Capture the cell that displays the provided text and extract its [X, Y] central coordinate. 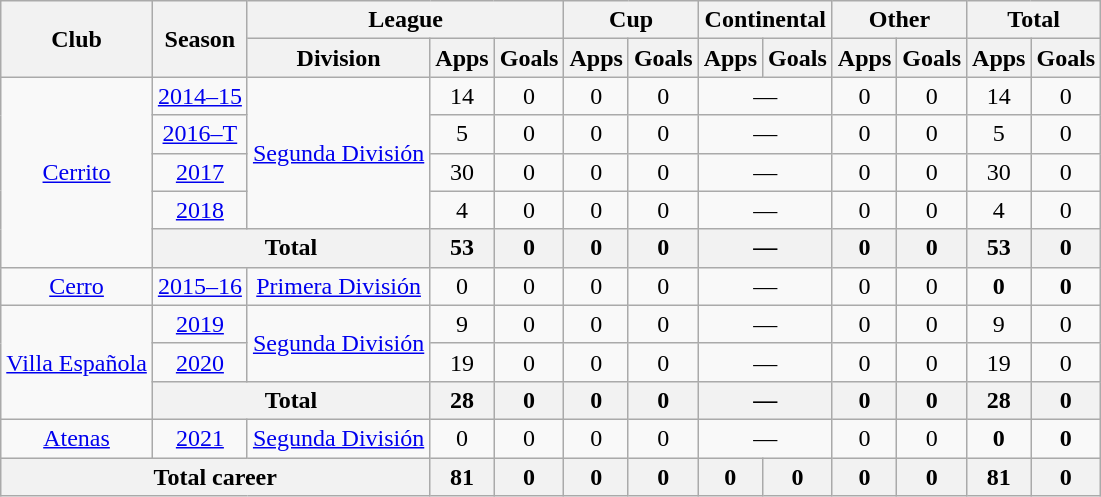
2017 [200, 172]
League [406, 20]
Total career [216, 477]
Continental [765, 20]
Villa Española [77, 362]
2015–16 [200, 286]
Cup [631, 20]
2020 [200, 362]
Primera División [338, 286]
2018 [200, 210]
Other [899, 20]
2019 [200, 324]
Club [77, 39]
Cerro [77, 286]
Division [338, 58]
Atenas [77, 438]
Season [200, 39]
2014–15 [200, 96]
2021 [200, 438]
Cerrito [77, 172]
2016–T [200, 134]
